Provide the [x, y] coordinate of the cell's center where the given text is located.  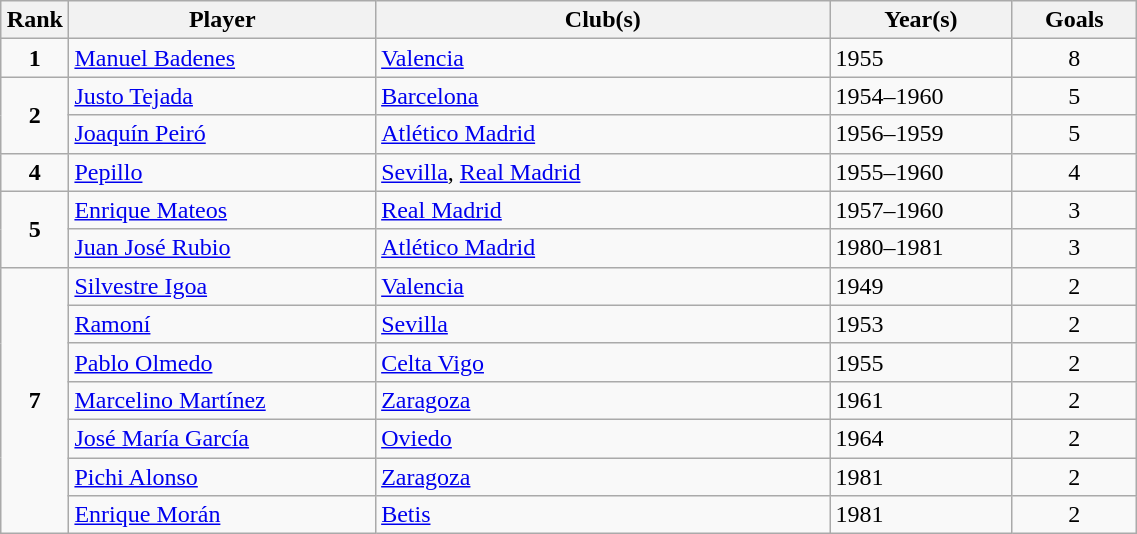
José María García [222, 438]
Oviedo [603, 438]
1961 [921, 400]
1954–1960 [921, 96]
Ramoní [222, 324]
1964 [921, 438]
1 [35, 58]
Joaquín Peiró [222, 134]
1980–1981 [921, 248]
Celta Vigo [603, 362]
1956–1959 [921, 134]
Pepillo [222, 172]
Pichi Alonso [222, 477]
1955–1960 [921, 172]
Goals [1074, 20]
1949 [921, 286]
1953 [921, 324]
Barcelona [603, 96]
Betis [603, 515]
Pablo Olmedo [222, 362]
Enrique Mateos [222, 210]
Player [222, 20]
Marcelino Martínez [222, 400]
Juan José Rubio [222, 248]
Justo Tejada [222, 96]
Sevilla, Real Madrid [603, 172]
Enrique Morán [222, 515]
8 [1074, 58]
Rank [35, 20]
Club(s) [603, 20]
1957–1960 [921, 210]
Manuel Badenes [222, 58]
Silvestre Igoa [222, 286]
Real Madrid [603, 210]
Sevilla [603, 324]
7 [35, 400]
Year(s) [921, 20]
